Return the (x, y) coordinate for the center point of the cell that contains the specified text.  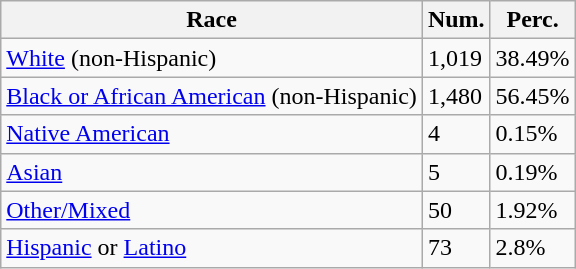
4 (456, 134)
Asian (212, 172)
Hispanic or Latino (212, 248)
2.8% (532, 248)
Num. (456, 20)
Native American (212, 134)
1.92% (532, 210)
Race (212, 20)
0.15% (532, 134)
1,019 (456, 58)
White (non-Hispanic) (212, 58)
56.45% (532, 96)
50 (456, 210)
38.49% (532, 58)
Other/Mixed (212, 210)
73 (456, 248)
1,480 (456, 96)
Perc. (532, 20)
Black or African American (non-Hispanic) (212, 96)
5 (456, 172)
0.19% (532, 172)
